Capture the cell that displays the provided text and extract its [x, y] central coordinate. 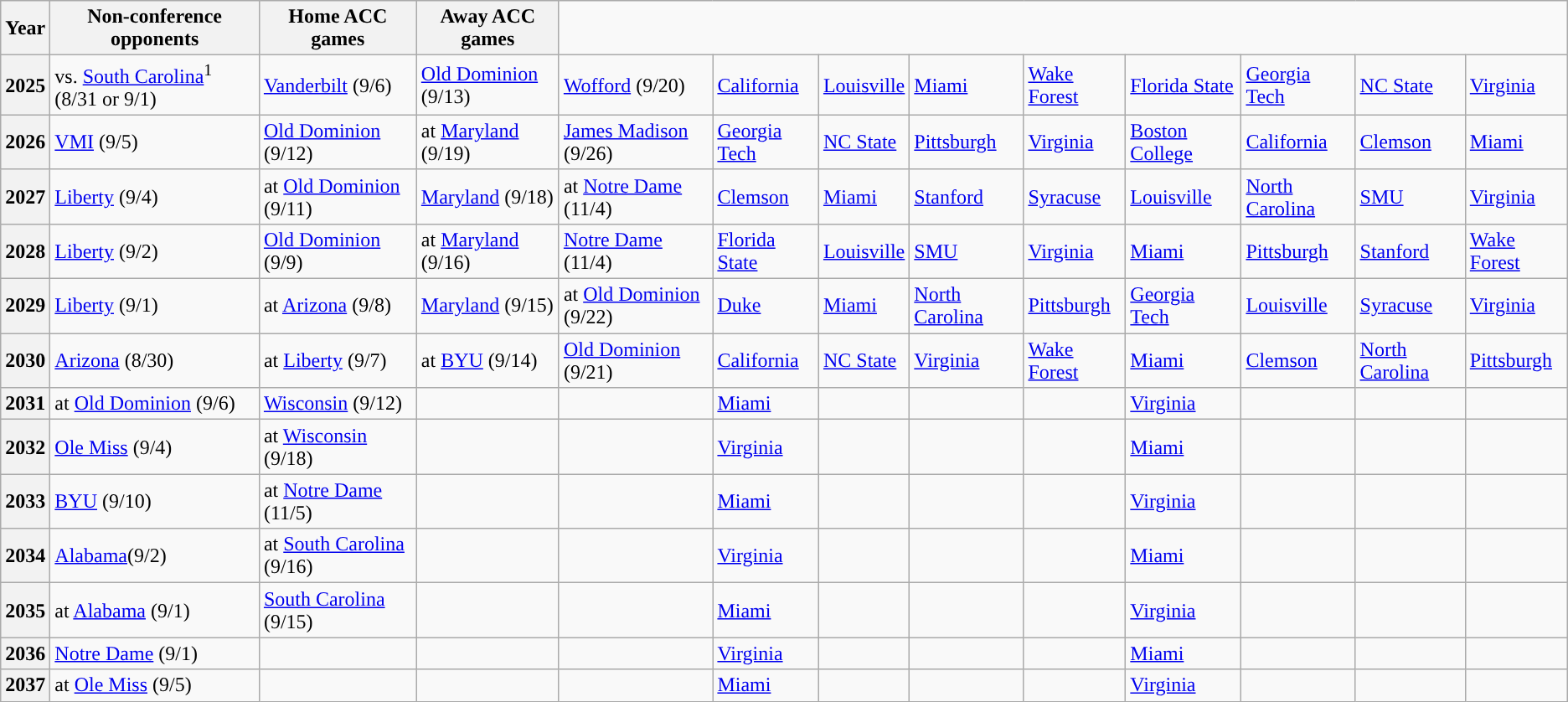
Vanderbilt (9/6) [338, 85]
at South Carolina (9/16) [338, 556]
at Notre Dame (11/5) [338, 501]
2030 [25, 360]
vs. South Carolina1 (8/31 or 9/1) [155, 85]
Arizona (8/30) [155, 360]
Non-conference opponents [155, 28]
Liberty (9/4) [155, 196]
2026 [25, 142]
at Notre Dame (11/4) [636, 196]
Notre Dame (9/1) [155, 653]
Home ACC games [338, 28]
at BYU (9/14) [487, 360]
Maryland (9/15) [487, 307]
at Old Dominion (9/6) [155, 404]
2036 [25, 653]
Year [25, 28]
Duke [766, 307]
2029 [25, 307]
at Old Dominion (9/11) [338, 196]
James Madison (9/26) [636, 142]
South Carolina (9/15) [338, 610]
Wofford (9/20) [636, 85]
BYU (9/10) [155, 501]
2037 [25, 685]
2028 [25, 251]
Old Dominion (9/21) [636, 360]
2031 [25, 404]
VMI (9/5) [155, 142]
Old Dominion (9/12) [338, 142]
at Liberty (9/7) [338, 360]
Alabama(9/2) [155, 556]
at Maryland (9/16) [487, 251]
2035 [25, 610]
Liberty (9/2) [155, 251]
at Old Dominion (9/22) [636, 307]
at Ole Miss (9/5) [155, 685]
2034 [25, 556]
2027 [25, 196]
Wisconsin (9/12) [338, 404]
Away ACC games [487, 28]
at Arizona (9/8) [338, 307]
2033 [25, 501]
2032 [25, 447]
at Maryland (9/19) [487, 142]
at Alabama (9/1) [155, 610]
2025 [25, 85]
Maryland (9/18) [487, 196]
Old Dominion (9/13) [487, 85]
Ole Miss (9/4) [155, 447]
Old Dominion (9/9) [338, 251]
Notre Dame (11/4) [636, 251]
Boston College [1184, 142]
Liberty (9/1) [155, 307]
at Wisconsin (9/18) [338, 447]
